Output the [X, Y] coordinate of the center of the cell containing the given text.  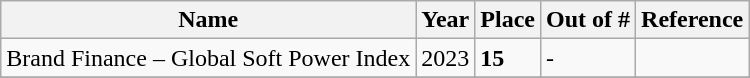
Place [508, 20]
Out of # [588, 20]
Name [208, 20]
Reference [692, 20]
Year [446, 20]
2023 [446, 58]
15 [508, 58]
- [588, 58]
Brand Finance – Global Soft Power Index [208, 58]
